Output the [X, Y] coordinate of the center of the cell containing the given text.  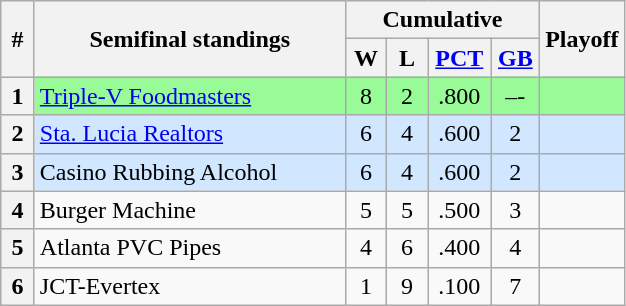
Casino Rubbing Alcohol [190, 172]
L [406, 58]
Semifinal standings [190, 39]
Sta. Lucia Realtors [190, 134]
# [18, 39]
JCT-Evertex [190, 286]
W [366, 58]
.800 [460, 96]
.100 [460, 286]
PCT [460, 58]
GB [516, 58]
.400 [460, 248]
Cumulative [442, 20]
7 [516, 286]
.500 [460, 210]
Triple-V Foodmasters [190, 96]
9 [406, 286]
Playoff [582, 39]
–- [516, 96]
Burger Machine [190, 210]
8 [366, 96]
Atlanta PVC Pipes [190, 248]
